Locate the cell with the specified text and output its [x, y] center coordinate. 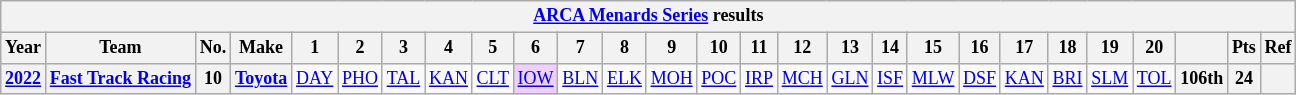
18 [1068, 48]
TAL [403, 78]
DAY [315, 78]
PHO [360, 78]
No. [212, 48]
1 [315, 48]
DSF [980, 78]
IOW [536, 78]
11 [760, 48]
Team [120, 48]
14 [890, 48]
16 [980, 48]
TOL [1154, 78]
2 [360, 48]
BRI [1068, 78]
BLN [580, 78]
Fast Track Racing [120, 78]
19 [1110, 48]
MCH [802, 78]
Year [24, 48]
9 [672, 48]
POC [719, 78]
Toyota [262, 78]
12 [802, 48]
24 [1244, 78]
13 [850, 48]
ISF [890, 78]
IRP [760, 78]
3 [403, 48]
20 [1154, 48]
CLT [492, 78]
5 [492, 48]
2022 [24, 78]
Pts [1244, 48]
106th [1202, 78]
GLN [850, 78]
MLW [932, 78]
ARCA Menards Series results [648, 16]
15 [932, 48]
Ref [1278, 48]
ELK [625, 78]
SLM [1110, 78]
17 [1024, 48]
MOH [672, 78]
Make [262, 48]
6 [536, 48]
4 [449, 48]
8 [625, 48]
7 [580, 48]
